Locate the cell with the specified text and output its [X, Y] center coordinate. 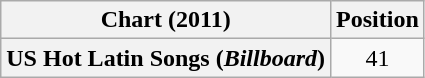
Chart (2011) [166, 20]
41 [378, 58]
Position [378, 20]
US Hot Latin Songs (Billboard) [166, 58]
